Locate the cell with the specified text and output its [X, Y] center coordinate. 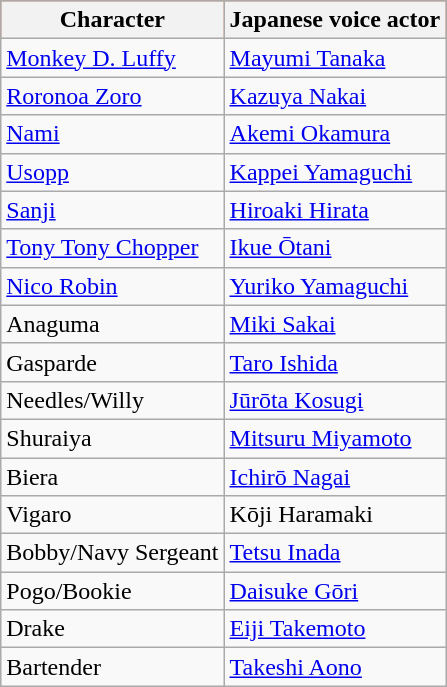
Monkey D. Luffy [112, 58]
Tony Tony Chopper [112, 248]
Yuriko Yamaguchi [335, 286]
Biera [112, 477]
Needles/Willy [112, 400]
Kappei Yamaguchi [335, 172]
Daisuke Gōri [335, 591]
Nico Robin [112, 286]
Ichirō Nagai [335, 477]
Character [112, 20]
Usopp [112, 172]
Miki Sakai [335, 324]
Ikue Ōtani [335, 248]
Pogo/Bookie [112, 591]
Gasparde [112, 362]
Hiroaki Hirata [335, 210]
Jūrōta Kosugi [335, 400]
Shuraiya [112, 438]
Bartender [112, 667]
Takeshi Aono [335, 667]
Sanji [112, 210]
Nami [112, 134]
Taro Ishida [335, 362]
Anaguma [112, 324]
Roronoa Zoro [112, 96]
Mitsuru Miyamoto [335, 438]
Drake [112, 629]
Eiji Takemoto [335, 629]
Kōji Haramaki [335, 515]
Kazuya Nakai [335, 96]
Vigaro [112, 515]
Akemi Okamura [335, 134]
Bobby/Navy Sergeant [112, 553]
Mayumi Tanaka [335, 58]
Tetsu Inada [335, 553]
Japanese voice actor [335, 20]
